Provide the (x, y) coordinate of the cell's center where the given text is located.  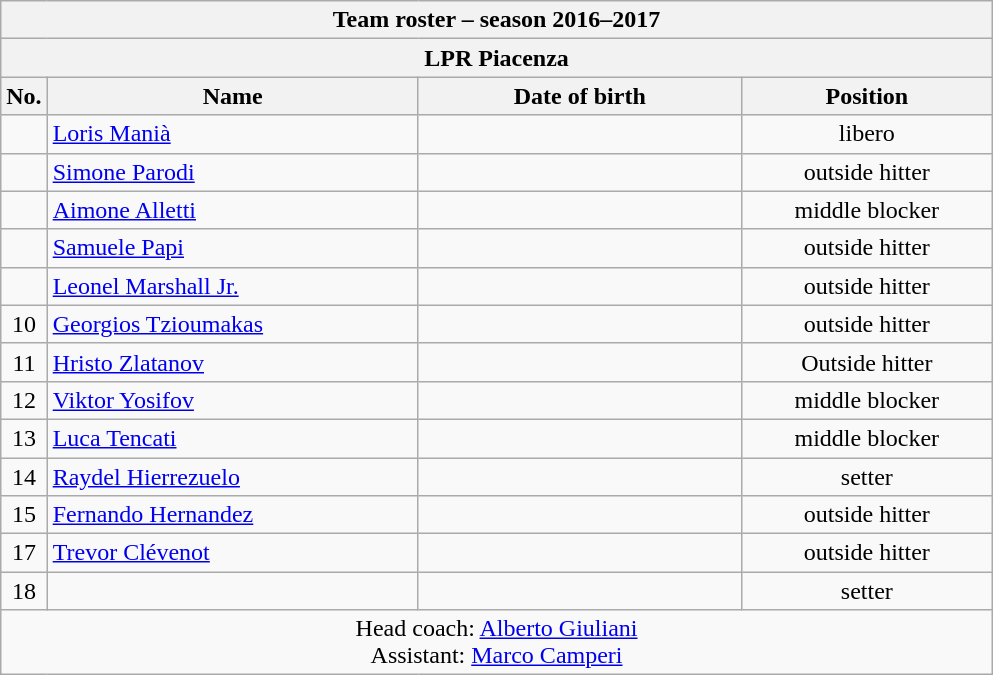
Loris Manià (232, 134)
Hristo Zlatanov (232, 362)
18 (24, 591)
Luca Tencati (232, 438)
15 (24, 515)
Viktor Yosifov (232, 400)
Simone Parodi (232, 172)
Name (232, 96)
Date of birth (580, 96)
Position (866, 96)
No. (24, 96)
11 (24, 362)
Georgios Tzioumakas (232, 324)
Samuele Papi (232, 248)
10 (24, 324)
Team roster – season 2016–2017 (497, 20)
Fernando Hernandez (232, 515)
Aimone Alletti (232, 210)
17 (24, 553)
12 (24, 400)
Outside hitter (866, 362)
13 (24, 438)
libero (866, 134)
Trevor Clévenot (232, 553)
Leonel Marshall Jr. (232, 286)
LPR Piacenza (497, 58)
Head coach: Alberto GiulianiAssistant: Marco Camperi (497, 642)
Raydel Hierrezuelo (232, 477)
14 (24, 477)
